Provide the (X, Y) coordinate of the cell's center where the given text is located.  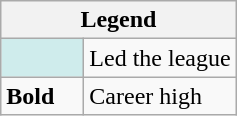
Bold (42, 96)
Led the league (160, 58)
Career high (160, 96)
Legend (118, 20)
